For the text-containing cell, return its midpoint in (X, Y) coordinate format. 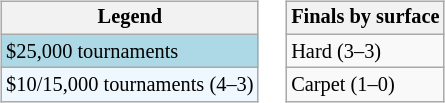
$10/15,000 tournaments (4–3) (130, 85)
$25,000 tournaments (130, 51)
Finals by surface (365, 18)
Carpet (1–0) (365, 85)
Legend (130, 18)
Hard (3–3) (365, 51)
